Provide the (X, Y) coordinate of the cell's center where the given text is located.  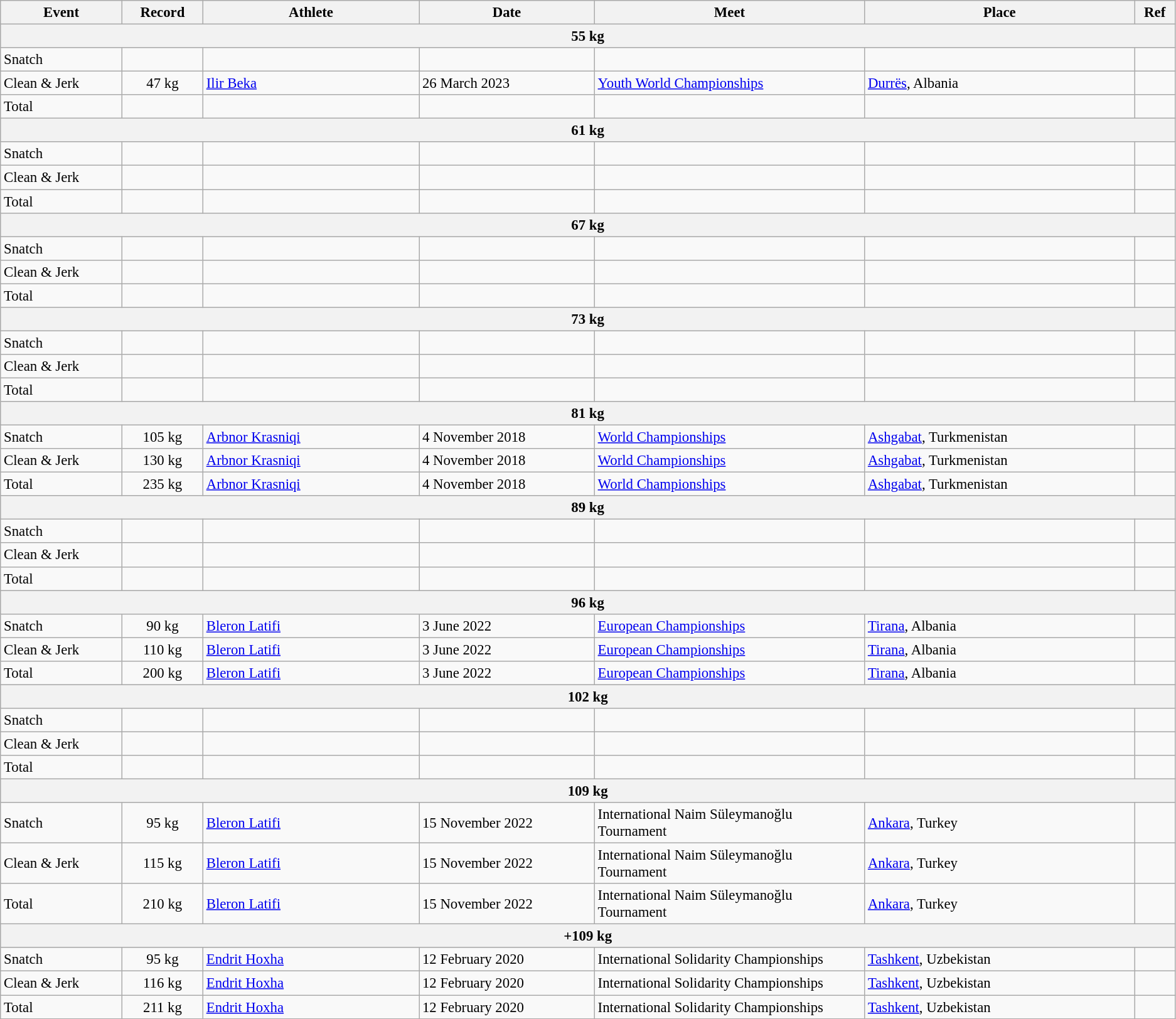
235 kg (162, 484)
110 kg (162, 649)
90 kg (162, 626)
Athlete (311, 13)
130 kg (162, 461)
96 kg (588, 602)
Date (507, 13)
26 March 2023 (507, 83)
81 kg (588, 413)
Meet (729, 13)
Event (61, 13)
Ilir Beka (311, 83)
Record (162, 13)
89 kg (588, 508)
73 kg (588, 319)
115 kg (162, 863)
Youth World Championships (729, 83)
116 kg (162, 983)
211 kg (162, 1007)
200 kg (162, 673)
Ref (1155, 13)
67 kg (588, 225)
105 kg (162, 437)
210 kg (162, 904)
+109 kg (588, 936)
61 kg (588, 131)
Durrës, Albania (1000, 83)
55 kg (588, 36)
109 kg (588, 791)
102 kg (588, 696)
Place (1000, 13)
47 kg (162, 83)
